Pinpoint the cell where the given text exists, returning its (x, y) midpoint coordinate. 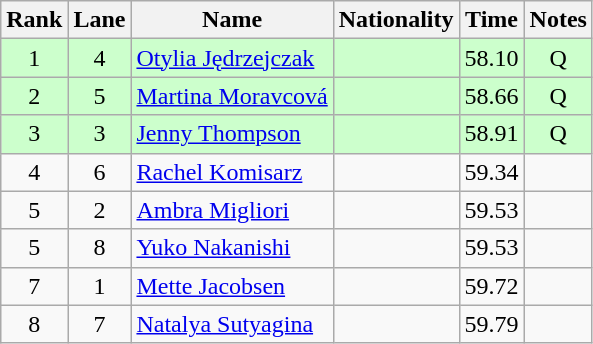
6 (100, 172)
Nationality (396, 20)
Notes (558, 20)
58.66 (492, 96)
Lane (100, 20)
Rachel Komisarz (232, 172)
Yuko Nakanishi (232, 248)
59.79 (492, 324)
59.34 (492, 172)
Name (232, 20)
Jenny Thompson (232, 134)
58.91 (492, 134)
Mette Jacobsen (232, 286)
Ambra Migliori (232, 210)
Time (492, 20)
Natalya Sutyagina (232, 324)
Martina Moravcová (232, 96)
58.10 (492, 58)
59.72 (492, 286)
Otylia Jędrzejczak (232, 58)
Rank (34, 20)
